From the cell containing the given text, extract its center point as (x, y) coordinate. 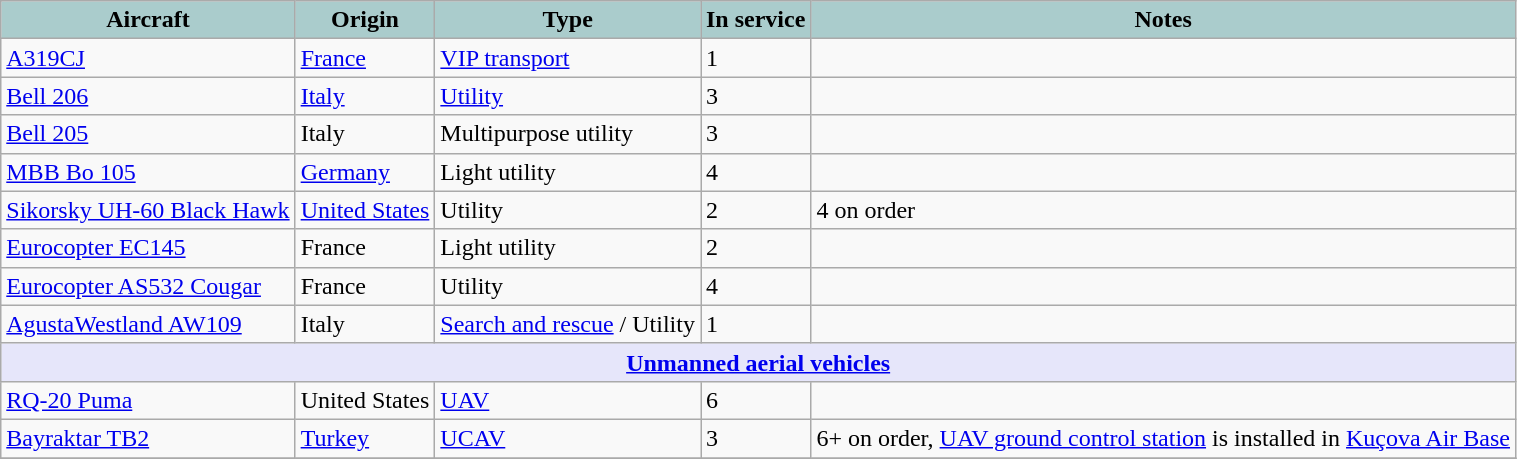
6+ on order, UAV ground control station is installed in Kuçova Air Base (1164, 438)
Bayraktar TB2 (148, 438)
RQ-20 Puma (148, 400)
Sikorsky UH-60 Black Hawk (148, 210)
VIP transport (568, 58)
MBB Bo 105 (148, 172)
Notes (1164, 20)
Eurocopter AS532 Cougar (148, 286)
UAV (568, 400)
Eurocopter EC145 (148, 248)
Bell 206 (148, 96)
AgustaWestland AW109 (148, 324)
Turkey (365, 438)
Multipurpose utility (568, 134)
Germany (365, 172)
4 on order (1164, 210)
Search and rescue / Utility (568, 324)
Unmanned aerial vehicles (758, 362)
Aircraft (148, 20)
In service (755, 20)
A319CJ (148, 58)
Origin (365, 20)
Type (568, 20)
6 (755, 400)
UCAV (568, 438)
Bell 205 (148, 134)
